Detect which cell encompasses the target text, then output its [X, Y] center coordinate. 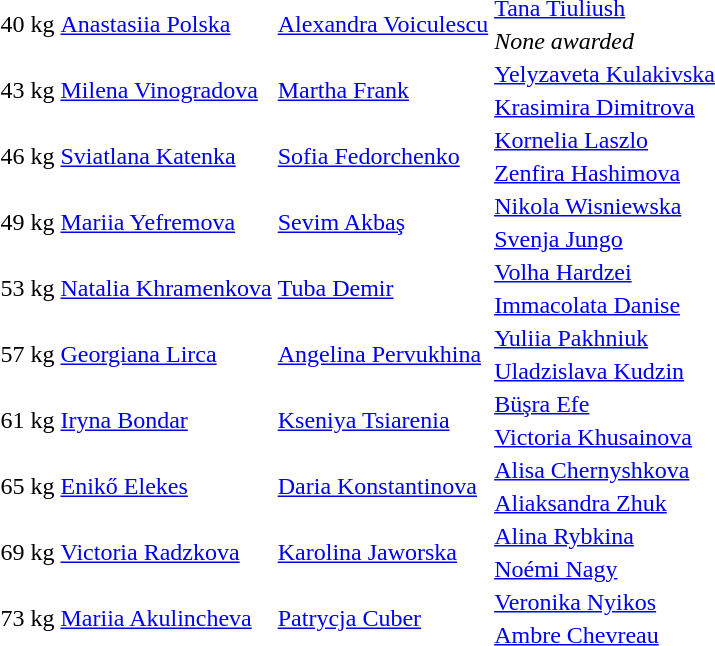
Angelina Pervukhina [382, 354]
Martha Frank [382, 90]
Milena Vinogradova [166, 90]
Daria Konstantinova [382, 486]
Karolina Jaworska [382, 552]
Enikő Elekes [166, 486]
Kseniya Tsiarenia [382, 420]
Natalia Khramenkova [166, 288]
Mariia Yefremova [166, 222]
Sofia Fedorchenko [382, 156]
Sviatlana Katenka [166, 156]
Iryna Bondar [166, 420]
Victoria Radzkova [166, 552]
Tuba Demir [382, 288]
Georgiana Lirca [166, 354]
Sevim Akbaş [382, 222]
